For the text-containing cell, return its midpoint in (x, y) coordinate format. 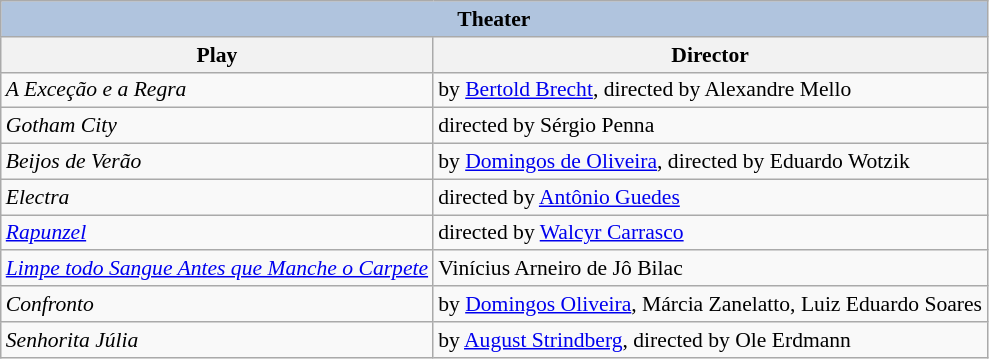
Senhorita Júlia (217, 340)
Play (217, 55)
Director (710, 55)
Beijos de Verão (217, 162)
A Exceção e a Regra (217, 90)
Confronto (217, 304)
Limpe todo Sangue Antes que Manche o Carpete (217, 269)
by Domingos Oliveira, Márcia Zanelatto, Luiz Eduardo Soares (710, 304)
Electra (217, 197)
directed by Sérgio Penna (710, 126)
directed by Walcyr Carrasco (710, 233)
directed by Antônio Guedes (710, 197)
Gotham City (217, 126)
by Bertold Brecht, directed by Alexandre Mello (710, 90)
Theater (494, 19)
by August Strindberg, directed by Ole Erdmann (710, 340)
Vinícius Arneiro de Jô Bilac (710, 269)
by Domingos de Oliveira, directed by Eduardo Wotzik (710, 162)
Rapunzel (217, 233)
